Provide the [x, y] coordinate of the cell's center where the given text is located.  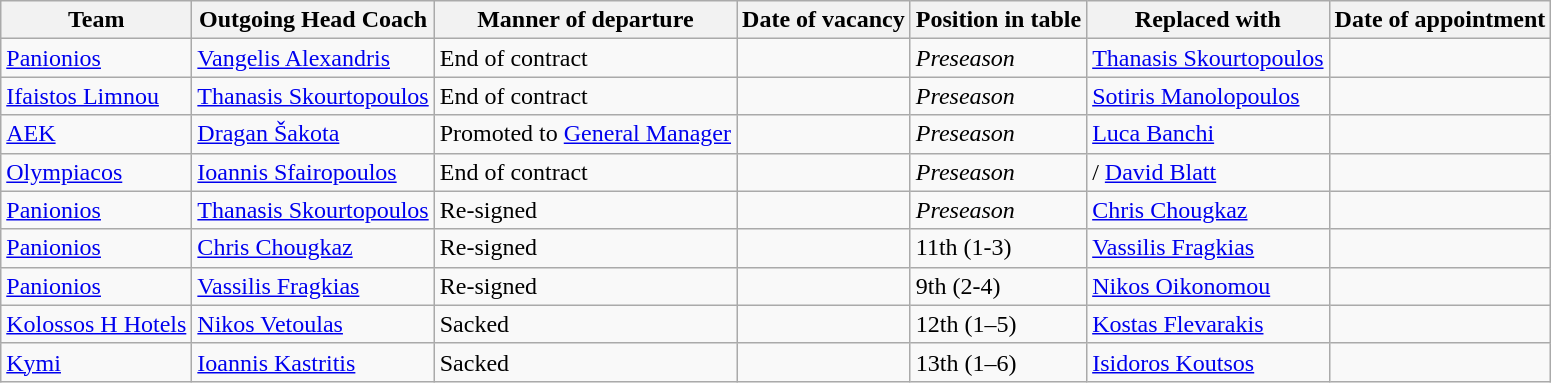
Replaced with [1208, 20]
11th (1-3) [998, 248]
Luca Banchi [1208, 134]
Nikos Oikonomou [1208, 286]
Outgoing Head Coach [313, 20]
Team [96, 20]
Position in table [998, 20]
9th (2-4) [998, 286]
Ioannis Kastritis [313, 362]
Sotiris Manolopoulos [1208, 96]
Isidoros Koutsos [1208, 362]
Date of appointment [1440, 20]
13th (1–6) [998, 362]
AEK [96, 134]
Nikos Vetoulas [313, 324]
Kymi [96, 362]
Kostas Flevarakis [1208, 324]
Olympiacos [96, 172]
Promoted to General Manager [585, 134]
Manner of departure [585, 20]
Vangelis Alexandris [313, 58]
Ifaistos Limnou [96, 96]
/ David Blatt [1208, 172]
Date of vacancy [824, 20]
Dragan Šakota [313, 134]
Kolossos H Hotels [96, 324]
12th (1–5) [998, 324]
Ioannis Sfairopoulos [313, 172]
